Locate the cell with the specified text and output its (X, Y) center coordinate. 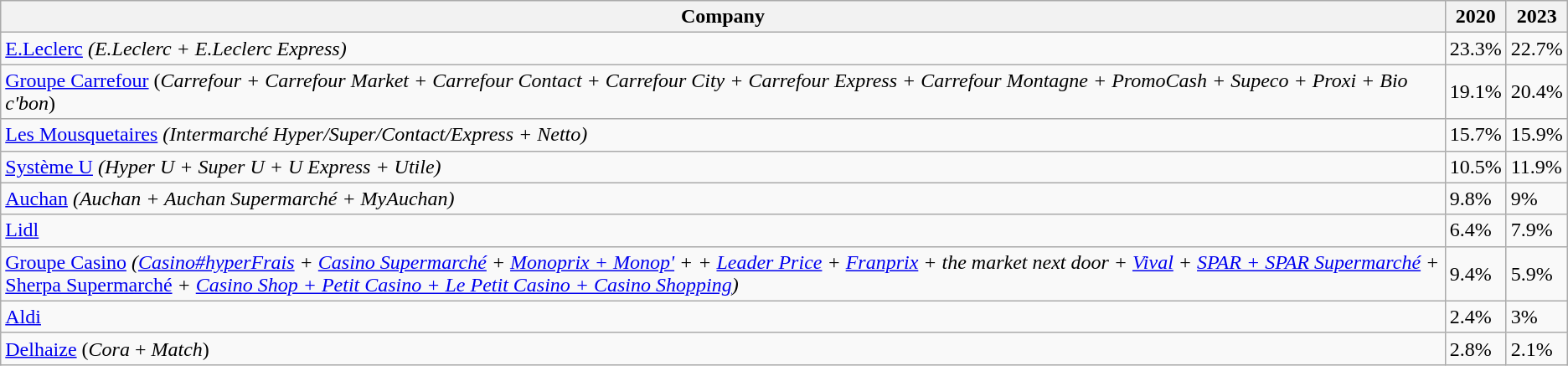
2023 (1536, 17)
7.9% (1536, 230)
9.4% (1476, 273)
Delhaize (Cora + Match) (723, 348)
11.9% (1536, 167)
10.5% (1476, 167)
Company (723, 17)
15.9% (1536, 135)
E.Leclerc (E.Leclerc + E.Leclerc Express) (723, 49)
Les Mousquetaires (Intermarché Hyper/Super/Contact/Express + Netto) (723, 135)
9.8% (1476, 198)
9% (1536, 198)
2.1% (1536, 348)
Auchan (Auchan + Auchan Supermarché + MyAuchan) (723, 198)
15.7% (1476, 135)
19.1% (1476, 92)
20.4% (1536, 92)
23.3% (1476, 49)
Lidl (723, 230)
3% (1536, 317)
Aldi (723, 317)
2020 (1476, 17)
2.8% (1476, 348)
2.4% (1476, 317)
22.7% (1536, 49)
Système U (Hyper U + Super U + U Express + Utile) (723, 167)
6.4% (1476, 230)
5.9% (1536, 273)
